Provide the [x, y] coordinate of the cell's center where the given text is located.  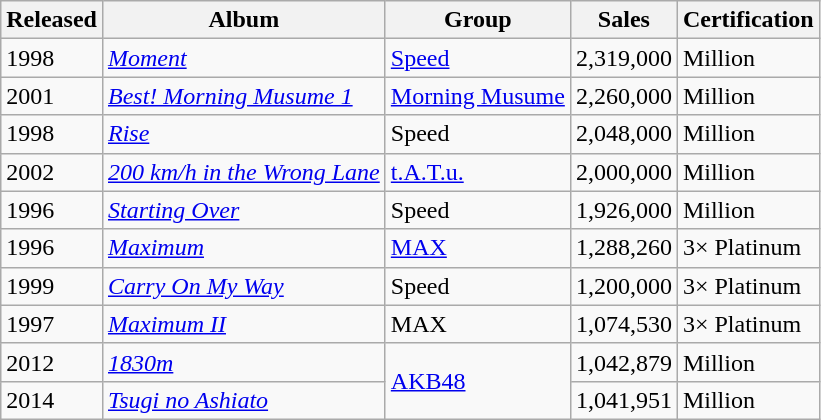
2,000,000 [624, 172]
1999 [52, 286]
2,048,000 [624, 134]
Morning Musume [478, 96]
AKB48 [478, 381]
Group [478, 20]
Best! Morning Musume 1 [244, 96]
Carry On My Way [244, 286]
Album [244, 20]
2012 [52, 362]
2001 [52, 96]
Certification [748, 20]
Released [52, 20]
Tsugi no Ashiato [244, 400]
Maximum [244, 248]
2,260,000 [624, 96]
1,041,951 [624, 400]
Rise [244, 134]
200 km/h in the Wrong Lane [244, 172]
Starting Over [244, 210]
t.A.T.u. [478, 172]
1830m [244, 362]
2002 [52, 172]
1,074,530 [624, 324]
Maximum II [244, 324]
1997 [52, 324]
Moment [244, 58]
2,319,000 [624, 58]
1,200,000 [624, 286]
1,288,260 [624, 248]
1,042,879 [624, 362]
1,926,000 [624, 210]
2014 [52, 400]
Sales [624, 20]
